Capture the cell that displays the provided text and extract its (x, y) central coordinate. 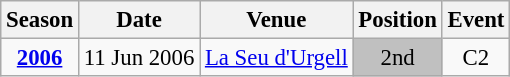
Position (398, 20)
La Seu d'Urgell (276, 58)
Date (138, 20)
2006 (40, 58)
2nd (398, 58)
Venue (276, 20)
C2 (476, 58)
11 Jun 2006 (138, 58)
Event (476, 20)
Season (40, 20)
